Detect which cell encompasses the target text, then output its (X, Y) center coordinate. 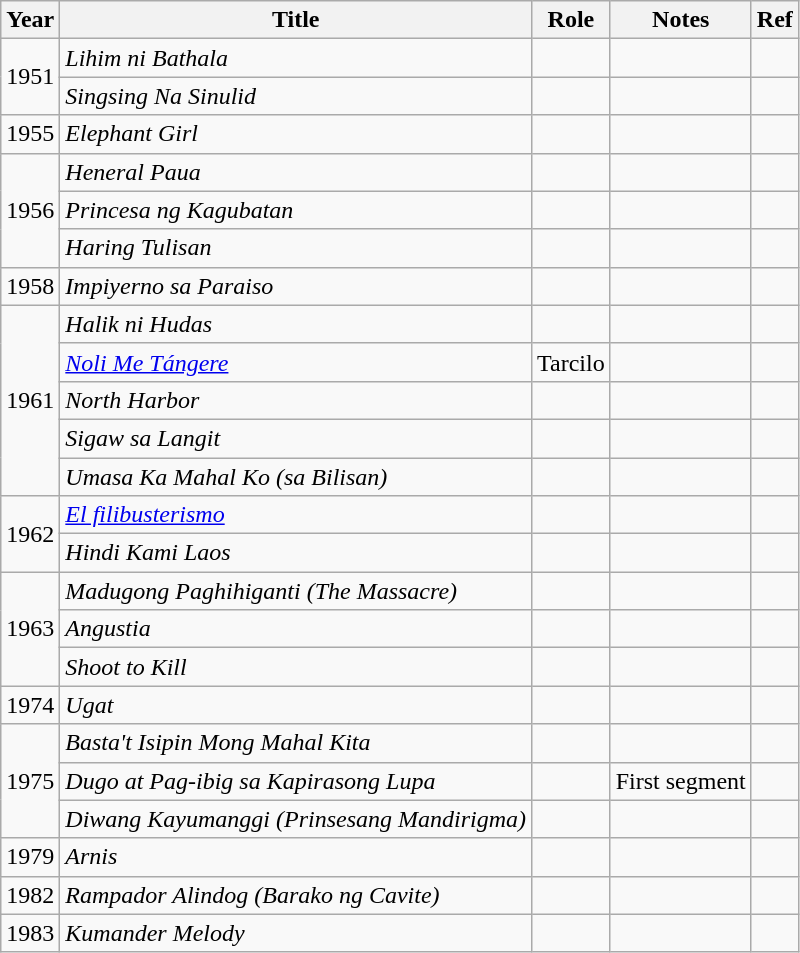
1979 (30, 857)
El filibusterismo (296, 515)
Arnis (296, 857)
Lihim ni Bathala (296, 58)
Shoot to Kill (296, 667)
Hindi Kami Laos (296, 553)
First segment (680, 781)
1963 (30, 629)
Year (30, 20)
Ref (774, 20)
1956 (30, 210)
Haring Tulisan (296, 248)
Basta't Isipin Mong Mahal Kita (296, 743)
1961 (30, 400)
1982 (30, 895)
Elephant Girl (296, 134)
Halik ni Hudas (296, 324)
Angustia (296, 629)
1962 (30, 534)
Madugong Paghihiganti (The Massacre) (296, 591)
Notes (680, 20)
Diwang Kayumanggi (Prinsesang Mandirigma) (296, 819)
1975 (30, 781)
Impiyerno sa Paraiso (296, 286)
1974 (30, 705)
1951 (30, 77)
Noli Me Tángere (296, 362)
1983 (30, 933)
North Harbor (296, 400)
Kumander Melody (296, 933)
Rampador Alindog (Barako ng Cavite) (296, 895)
Role (572, 20)
Princesa ng Kagubatan (296, 210)
Dugo at Pag-ibig sa Kapirasong Lupa (296, 781)
1958 (30, 286)
Title (296, 20)
Tarcilo (572, 362)
Heneral Paua (296, 172)
Sigaw sa Langit (296, 438)
Singsing Na Sinulid (296, 96)
1955 (30, 134)
Ugat (296, 705)
Umasa Ka Mahal Ko (sa Bilisan) (296, 477)
